Return [x, y] of the center of cell containing provided text 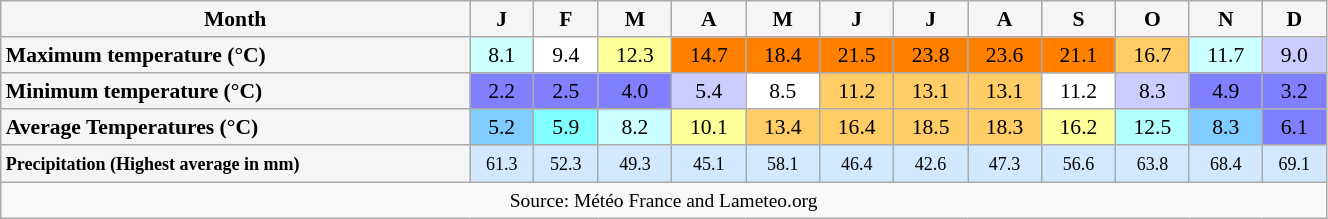
F [566, 19]
5.9 [566, 127]
16.4 [857, 127]
18.4 [783, 55]
56.6 [1078, 164]
21.5 [857, 55]
Source: Météo France and Lameteo.org [664, 200]
45.1 [709, 164]
Month [236, 19]
O [1152, 19]
11.7 [1226, 55]
9.0 [1294, 55]
42.6 [931, 164]
Precipitation (Highest average in mm) [236, 164]
8.5 [783, 91]
Maximum temperature (°C) [236, 55]
S [1078, 19]
4.0 [635, 91]
12.3 [635, 55]
69.1 [1294, 164]
10.1 [709, 127]
9.4 [566, 55]
2.2 [502, 91]
16.2 [1078, 127]
N [1226, 19]
52.3 [566, 164]
49.3 [635, 164]
4.9 [1226, 91]
Minimum temperature (°C) [236, 91]
3.2 [1294, 91]
5.4 [709, 91]
14.7 [709, 55]
8.1 [502, 55]
63.8 [1152, 164]
D [1294, 19]
23.8 [931, 55]
8.2 [635, 127]
46.4 [857, 164]
2.5 [566, 91]
21.1 [1078, 55]
58.1 [783, 164]
18.3 [1005, 127]
68.4 [1226, 164]
5.2 [502, 127]
61.3 [502, 164]
Average Temperatures (°C) [236, 127]
16.7 [1152, 55]
47.3 [1005, 164]
12.5 [1152, 127]
18.5 [931, 127]
6.1 [1294, 127]
23.6 [1005, 55]
13.4 [783, 127]
